Extract the (x, y) coordinate from the center of the cell holding the provided text.  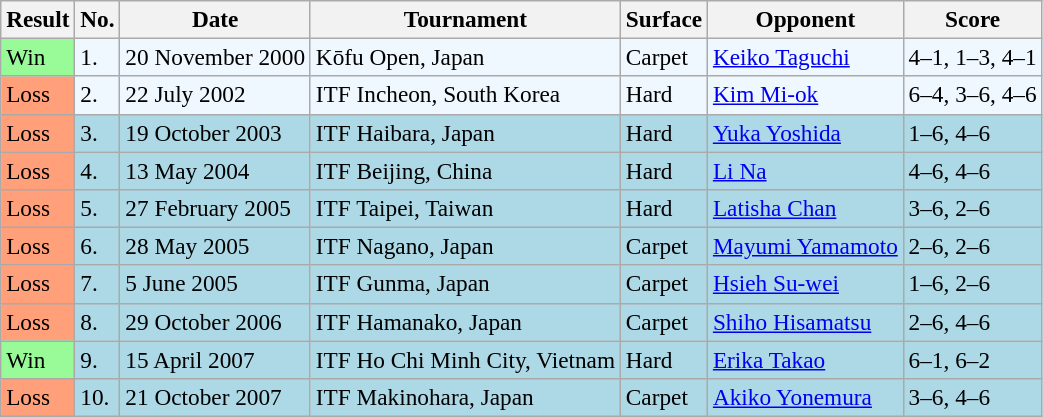
6. (98, 246)
Erika Takao (805, 359)
3–6, 2–6 (972, 208)
ITF Taipei, Taiwan (465, 208)
2–6, 2–6 (972, 246)
27 February 2005 (215, 208)
9. (98, 359)
Mayumi Yamamoto (805, 246)
Kōfu Open, Japan (465, 57)
4–1, 1–3, 4–1 (972, 57)
ITF Makinohara, Japan (465, 397)
3. (98, 133)
ITF Hamanako, Japan (465, 322)
ITF Gunma, Japan (465, 284)
4–6, 4–6 (972, 170)
Latisha Chan (805, 208)
ITF Ho Chi Minh City, Vietnam (465, 359)
3–6, 4–6 (972, 397)
1–6, 4–6 (972, 133)
ITF Haibara, Japan (465, 133)
Yuka Yoshida (805, 133)
Tournament (465, 19)
20 November 2000 (215, 57)
7. (98, 284)
13 May 2004 (215, 170)
8. (98, 322)
4. (98, 170)
19 October 2003 (215, 133)
ITF Beijing, China (465, 170)
Kim Mi-ok (805, 95)
5 June 2005 (215, 284)
No. (98, 19)
29 October 2006 (215, 322)
Shiho Hisamatsu (805, 322)
ITF Incheon, South Korea (465, 95)
Score (972, 19)
10. (98, 397)
Li Na (805, 170)
Akiko Yonemura (805, 397)
Result (38, 19)
2. (98, 95)
Date (215, 19)
Opponent (805, 19)
1–6, 2–6 (972, 284)
1. (98, 57)
Keiko Taguchi (805, 57)
6–1, 6–2 (972, 359)
Hsieh Su-wei (805, 284)
22 July 2002 (215, 95)
21 October 2007 (215, 397)
2–6, 4–6 (972, 322)
5. (98, 208)
Surface (664, 19)
6–4, 3–6, 4–6 (972, 95)
15 April 2007 (215, 359)
ITF Nagano, Japan (465, 246)
28 May 2005 (215, 246)
